Detect which cell encompasses the target text, then output its [X, Y] center coordinate. 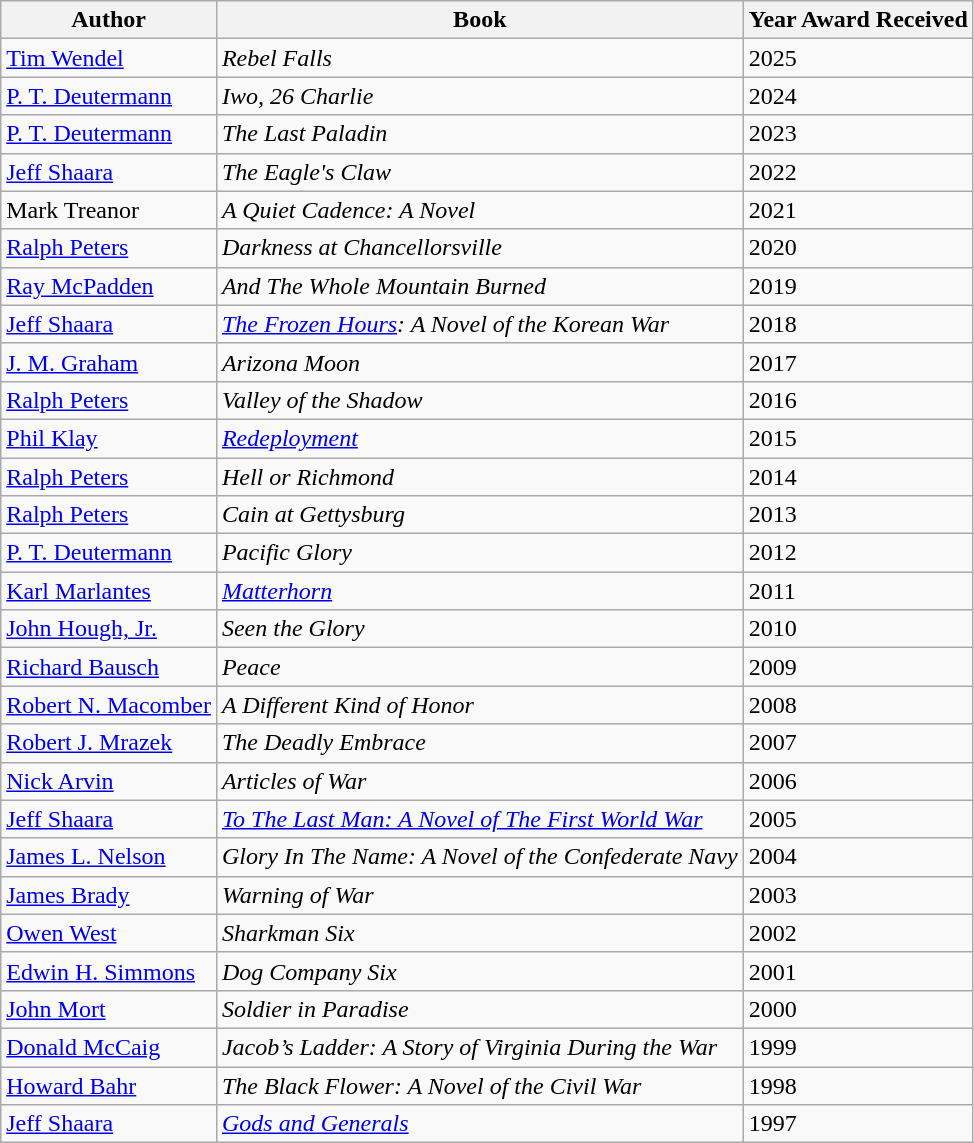
2015 [858, 438]
2025 [858, 58]
Year Award Received [858, 20]
Robert J. Mrazek [109, 743]
Ray McPadden [109, 286]
2008 [858, 705]
Redeployment [480, 438]
1998 [858, 1085]
Gods and Generals [480, 1124]
Robert N. Macomber [109, 705]
2000 [858, 1009]
Peace [480, 667]
Phil Klay [109, 438]
Nick Arvin [109, 781]
Donald McCaig [109, 1047]
2024 [858, 96]
2016 [858, 400]
2005 [858, 819]
2021 [858, 210]
Howard Bahr [109, 1085]
Jacob’s Ladder: A Story of Virginia During the War [480, 1047]
1999 [858, 1047]
2017 [858, 362]
And The Whole Mountain Burned [480, 286]
2006 [858, 781]
The Last Paladin [480, 134]
Valley of the Shadow [480, 400]
J. M. Graham [109, 362]
The Frozen Hours: A Novel of the Korean War [480, 324]
A Different Kind of Honor [480, 705]
2023 [858, 134]
Mark Treanor [109, 210]
John Hough, Jr. [109, 629]
Hell or Richmond [480, 477]
To The Last Man: A Novel of The First World War [480, 819]
2013 [858, 515]
2002 [858, 933]
Seen the Glory [480, 629]
2020 [858, 248]
2007 [858, 743]
2019 [858, 286]
2022 [858, 172]
1997 [858, 1124]
The Deadly Embrace [480, 743]
Karl Marlantes [109, 591]
Dog Company Six [480, 971]
Iwo, 26 Charlie [480, 96]
Edwin H. Simmons [109, 971]
2012 [858, 553]
The Black Flower: A Novel of the Civil War [480, 1085]
Author [109, 20]
Warning of War [480, 895]
Arizona Moon [480, 362]
Cain at Gettysburg [480, 515]
Owen West [109, 933]
John Mort [109, 1009]
2004 [858, 857]
Tim Wendel [109, 58]
2001 [858, 971]
Darkness at Chancellorsville [480, 248]
Glory In The Name: A Novel of the Confederate Navy [480, 857]
Pacific Glory [480, 553]
Richard Bausch [109, 667]
Matterhorn [480, 591]
James Brady [109, 895]
The Eagle's Claw [480, 172]
Soldier in Paradise [480, 1009]
Articles of War [480, 781]
2011 [858, 591]
Rebel Falls [480, 58]
2014 [858, 477]
2018 [858, 324]
2003 [858, 895]
Book [480, 20]
2009 [858, 667]
2010 [858, 629]
A Quiet Cadence: A Novel [480, 210]
James L. Nelson [109, 857]
Sharkman Six [480, 933]
